Capture the cell that displays the provided text and extract its [x, y] central coordinate. 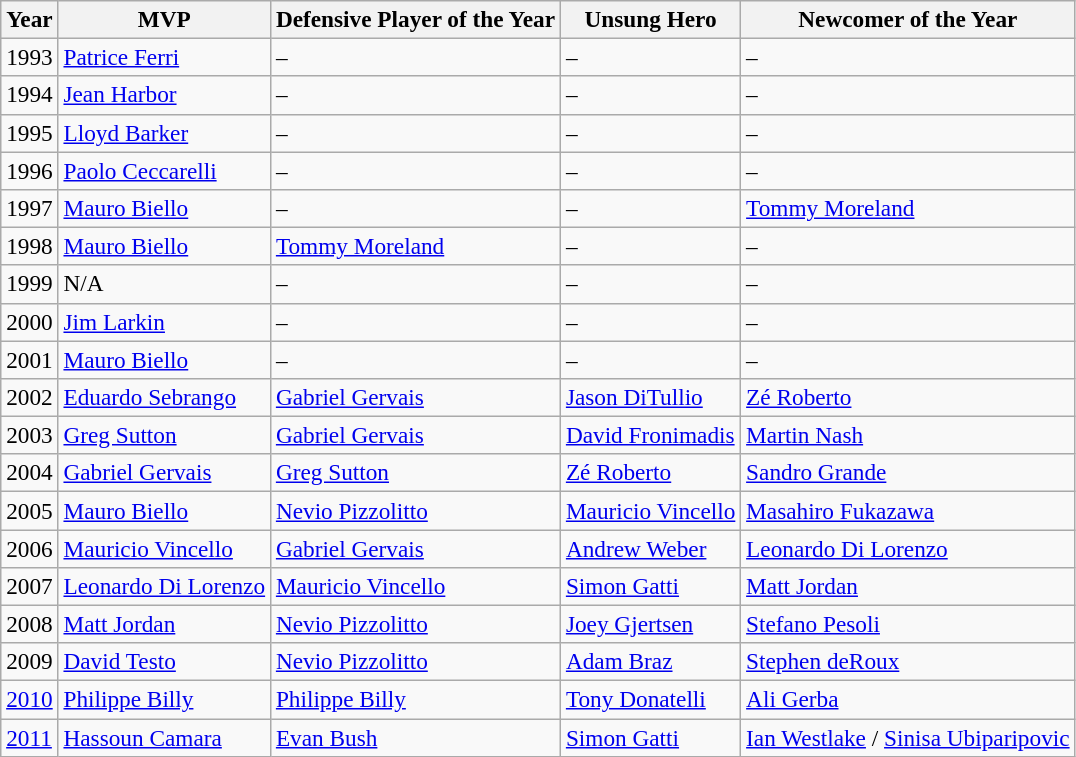
Andrew Weber [650, 548]
Hassoun Camara [164, 737]
1999 [30, 284]
Paolo Ceccarelli [164, 170]
1997 [30, 208]
2010 [30, 699]
2006 [30, 548]
Eduardo Sebrango [164, 397]
David Testo [164, 662]
1995 [30, 133]
1994 [30, 95]
MVP [164, 19]
Defensive Player of the Year [415, 19]
Patrice Ferri [164, 57]
Stefano Pesoli [908, 624]
Evan Bush [415, 737]
2009 [30, 662]
2005 [30, 510]
2001 [30, 359]
2002 [30, 397]
2004 [30, 473]
2003 [30, 435]
Ali Gerba [908, 699]
2008 [30, 624]
Year [30, 19]
Tony Donatelli [650, 699]
Masahiro Fukazawa [908, 510]
Sandro Grande [908, 473]
Newcomer of the Year [908, 19]
Jason DiTullio [650, 397]
1993 [30, 57]
Unsung Hero [650, 19]
2000 [30, 322]
N/A [164, 284]
Adam Braz [650, 662]
Lloyd Barker [164, 133]
Jim Larkin [164, 322]
2011 [30, 737]
Stephen deRoux [908, 662]
1996 [30, 170]
1998 [30, 246]
2007 [30, 586]
Martin Nash [908, 435]
Jean Harbor [164, 95]
Ian Westlake / Sinisa Ubiparipovic [908, 737]
Joey Gjertsen [650, 624]
David Fronimadis [650, 435]
